Search for the cell housing the specified text and yield its (X, Y) center coordinate. 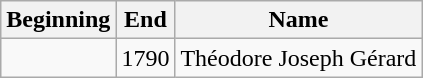
Beginning (58, 20)
Name (298, 20)
1790 (146, 58)
End (146, 20)
Théodore Joseph Gérard (298, 58)
